Provide the [x, y] coordinate of the cell's center where the given text is located.  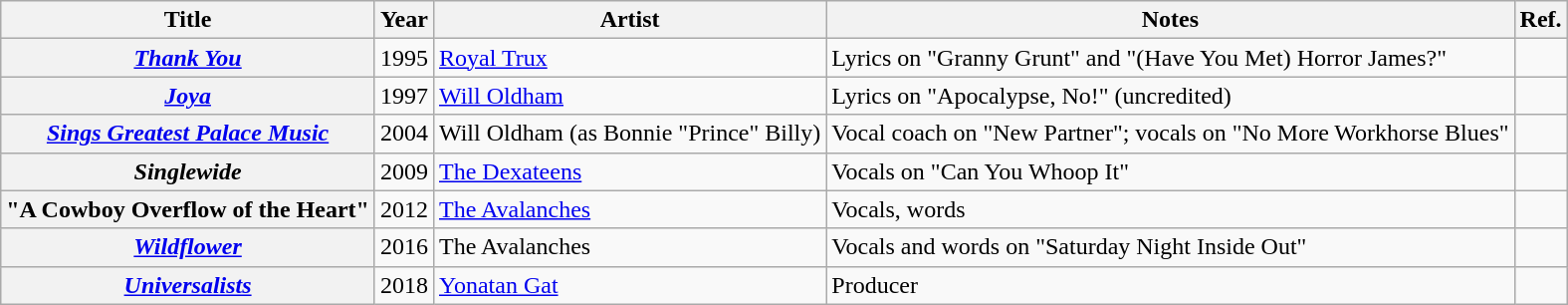
Singlewide [188, 171]
Year [404, 20]
The Dexateens [629, 171]
Artist [629, 20]
Vocals on "Can You Whoop It" [1171, 171]
Yonatan Gat [629, 285]
2016 [404, 247]
Wildflower [188, 247]
Thank You [188, 58]
2004 [404, 134]
2012 [404, 209]
2018 [404, 285]
Vocals and words on "Saturday Night Inside Out" [1171, 247]
Producer [1171, 285]
1995 [404, 58]
Vocal coach on "New Partner"; vocals on "No More Workhorse Blues" [1171, 134]
"A Cowboy Overflow of the Heart" [188, 209]
Will Oldham [629, 96]
Lyrics on "Apocalypse, No!" (uncredited) [1171, 96]
Vocals, words [1171, 209]
Sings Greatest Palace Music [188, 134]
Universalists [188, 285]
2009 [404, 171]
Title [188, 20]
Royal Trux [629, 58]
Ref. [1541, 20]
Will Oldham (as Bonnie "Prince" Billy) [629, 134]
Lyrics on "Granny Grunt" and "(Have You Met) Horror James?" [1171, 58]
1997 [404, 96]
Joya [188, 96]
Notes [1171, 20]
